Locate the cell with the specified text and output its [x, y] center coordinate. 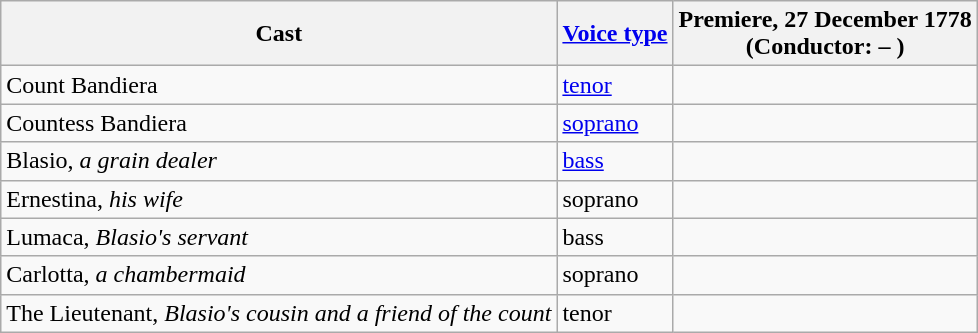
Blasio, a grain dealer [279, 161]
Lumaca, Blasio's servant [279, 237]
Cast [279, 34]
Premiere, 27 December 1778(Conductor: – ) [825, 34]
Carlotta, a chambermaid [279, 275]
Count Bandiera [279, 85]
Voice type [615, 34]
The Lieutenant, Blasio's cousin and a friend of the count [279, 313]
Countess Bandiera [279, 123]
Ernestina, his wife [279, 199]
